Identify which cell holds the provided text, then report its [x, y] central coordinate. 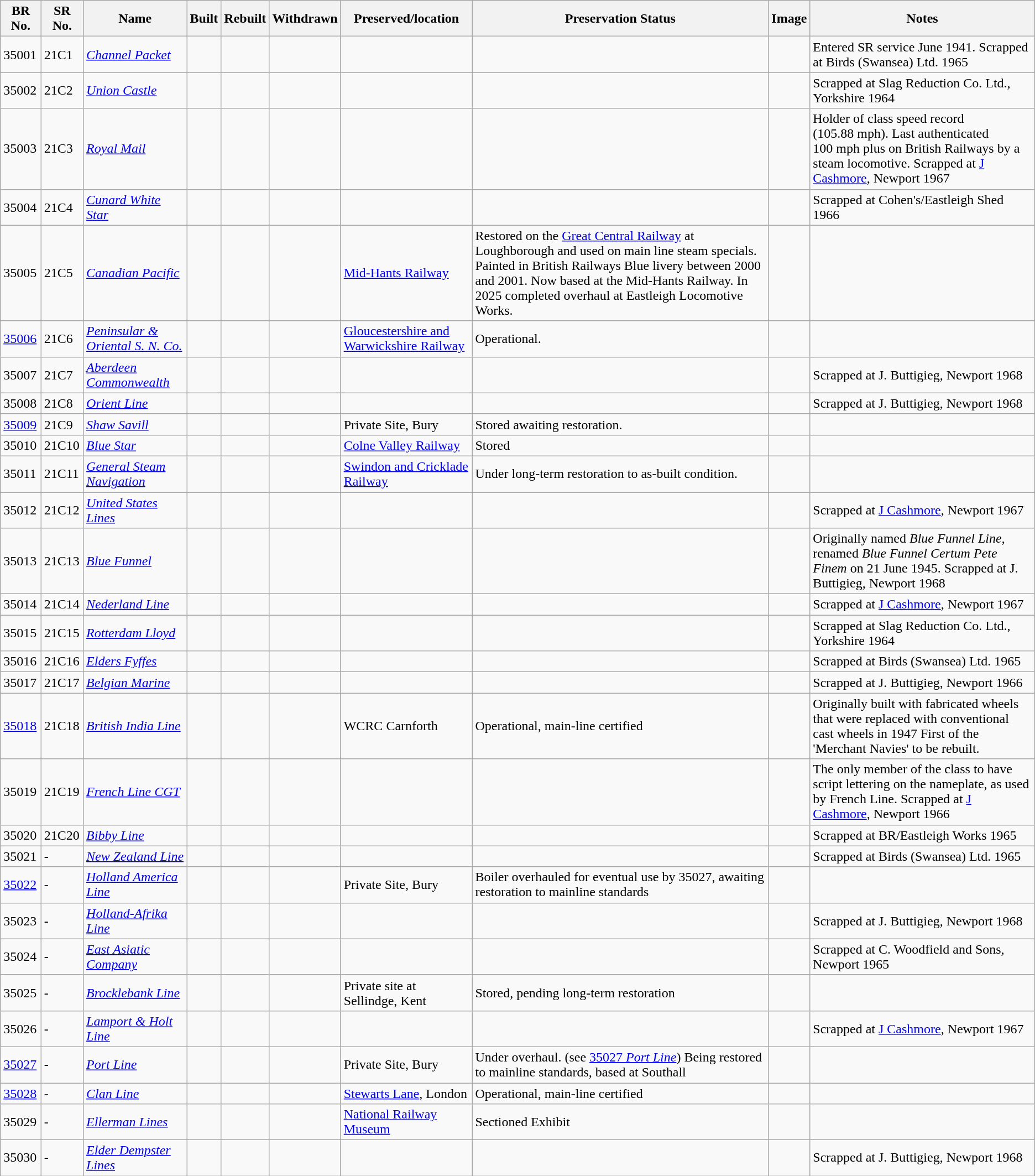
21C1 [62, 54]
21C8 [62, 403]
Elders Fyffes [135, 662]
35024 [21, 957]
21C9 [62, 424]
Ellerman Lines [135, 1122]
Image [790, 19]
35004 [21, 207]
Scrapped at C. Woodfield and Sons, Newport 1965 [922, 957]
35029 [21, 1122]
Stewarts Lane, London [406, 1094]
Private site at Sellindge, Kent [406, 992]
21C10 [62, 445]
35006 [21, 339]
Bibby Line [135, 835]
Rebuilt [245, 19]
35027 [21, 1064]
East Asiatic Company [135, 957]
21C3 [62, 149]
21C2 [62, 91]
21C7 [62, 375]
Aberdeen Commonwealth [135, 375]
35023 [21, 920]
WCRC Carnforth [406, 726]
Entered SR service June 1941. Scrapped at Birds (Swansea) Ltd. 1965 [922, 54]
Boiler overhauled for eventual use by 35027, awaiting restoration to mainline standards [620, 885]
Nederland Line [135, 605]
35014 [21, 605]
21C14 [62, 605]
Notes [922, 19]
35010 [21, 445]
21C13 [62, 561]
35007 [21, 375]
Originally built with fabricated wheels that were replaced with conventional cast wheels in 1947 First of the 'Merchant Navies' to be rebuilt. [922, 726]
Scrapped at BR/Eastleigh Works 1965 [922, 835]
SR No. [62, 19]
35022 [21, 885]
21C16 [62, 662]
Canadian Pacific [135, 273]
National Railway Museum [406, 1122]
Elder Dempster Lines [135, 1158]
Operational. [620, 339]
35021 [21, 856]
Under long-term restoration to as-built condition. [620, 473]
21C11 [62, 473]
35017 [21, 683]
35019 [21, 792]
21C6 [62, 339]
The only member of the class to have script lettering on the nameplate, as used by French Line. Scrapped at J Cashmore, Newport 1966 [922, 792]
Built [204, 19]
Holland America Line [135, 885]
Swindon and Cricklade Railway [406, 473]
Royal Mail [135, 149]
Belgian Marine [135, 683]
Blue Funnel [135, 561]
Name [135, 19]
Lamport & Holt Line [135, 1029]
General Steam Navigation [135, 473]
35003 [21, 149]
35001 [21, 54]
Colne Valley Railway [406, 445]
Orient Line [135, 403]
35008 [21, 403]
Scrapped at Cohen's/Eastleigh Shed 1966 [922, 207]
Union Castle [135, 91]
Channel Packet [135, 54]
35009 [21, 424]
Clan Line [135, 1094]
Preserved/location [406, 19]
35016 [21, 662]
Stored awaiting restoration. [620, 424]
Holland-Afrika Line [135, 920]
21C18 [62, 726]
Rotterdam Lloyd [135, 633]
35005 [21, 273]
Peninsular & Oriental S. N. Co. [135, 339]
Blue Star [135, 445]
21C17 [62, 683]
Originally named Blue Funnel Line, renamed Blue Funnel Certum Pete Finem on 21 June 1945. Scrapped at J. Buttigieg, Newport 1968 [922, 561]
35002 [21, 91]
Stored [620, 445]
Stored, pending long-term restoration [620, 992]
35028 [21, 1094]
United States Lines [135, 510]
Sectioned Exhibit [620, 1122]
Brocklebank Line [135, 992]
35030 [21, 1158]
Mid-Hants Railway [406, 273]
Shaw Savill [135, 424]
35025 [21, 992]
Withdrawn [305, 19]
21C12 [62, 510]
21C19 [62, 792]
Cunard White Star [135, 207]
BR No. [21, 19]
35011 [21, 473]
21C5 [62, 273]
Scrapped at J. Buttigieg, Newport 1966 [922, 683]
Gloucestershire and Warwickshire Railway [406, 339]
35018 [21, 726]
35026 [21, 1029]
French Line CGT [135, 792]
21C15 [62, 633]
Preservation Status [620, 19]
21C20 [62, 835]
35015 [21, 633]
New Zealand Line [135, 856]
21C4 [62, 207]
Port Line [135, 1064]
British India Line [135, 726]
Under overhaul. (see 35027 Port Line) Being restored to mainline standards, based at Southall [620, 1064]
35013 [21, 561]
35020 [21, 835]
35012 [21, 510]
